Detect which cell encompasses the target text, then output its [x, y] center coordinate. 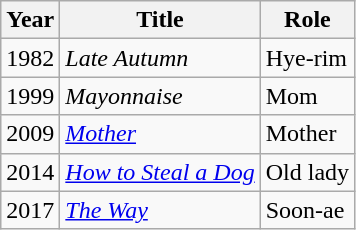
Role [307, 20]
1999 [30, 96]
The Way [160, 210]
Late Autumn [160, 58]
Title [160, 20]
Year [30, 20]
1982 [30, 58]
Old lady [307, 172]
Soon-ae [307, 210]
How to Steal a Dog [160, 172]
Mom [307, 96]
2017 [30, 210]
2014 [30, 172]
2009 [30, 134]
Hye-rim [307, 58]
Mayonnaise [160, 96]
